Output the (X, Y) coordinate of the center of the cell containing the given text.  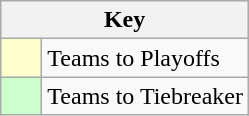
Key (125, 20)
Teams to Tiebreaker (146, 96)
Teams to Playoffs (146, 58)
